Provide the (x, y) coordinate of the cell's center where the given text is located.  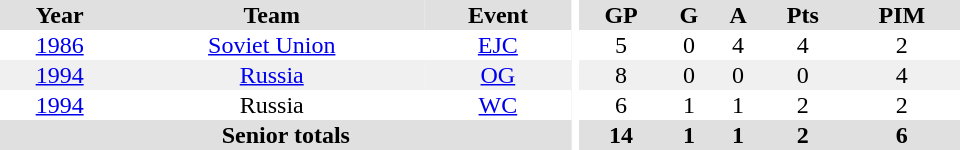
GP (622, 15)
G (690, 15)
1986 (60, 45)
PIM (902, 15)
8 (622, 75)
Pts (803, 15)
Senior totals (286, 135)
Team (272, 15)
14 (622, 135)
OG (498, 75)
A (738, 15)
Soviet Union (272, 45)
Year (60, 15)
Event (498, 15)
5 (622, 45)
EJC (498, 45)
WC (498, 105)
